Identify which cell holds the provided text, then report its [x, y] central coordinate. 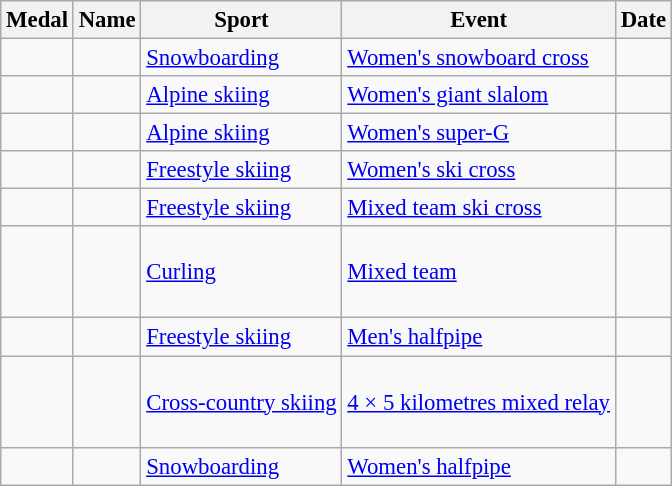
Cross-country skiing [242, 402]
Mixed team [478, 272]
Women's giant slalom [478, 95]
Men's halfpipe [478, 337]
Sport [242, 20]
4 × 5 kilometres mixed relay [478, 402]
Name [107, 20]
Women's snowboard cross [478, 58]
Medal [38, 20]
Women's halfpipe [478, 466]
Mixed team ski cross [478, 208]
Date [643, 20]
Curling [242, 272]
Event [478, 20]
Women's super-G [478, 133]
Women's ski cross [478, 170]
